Pinpoint the cell where the given text exists, returning its (x, y) midpoint coordinate. 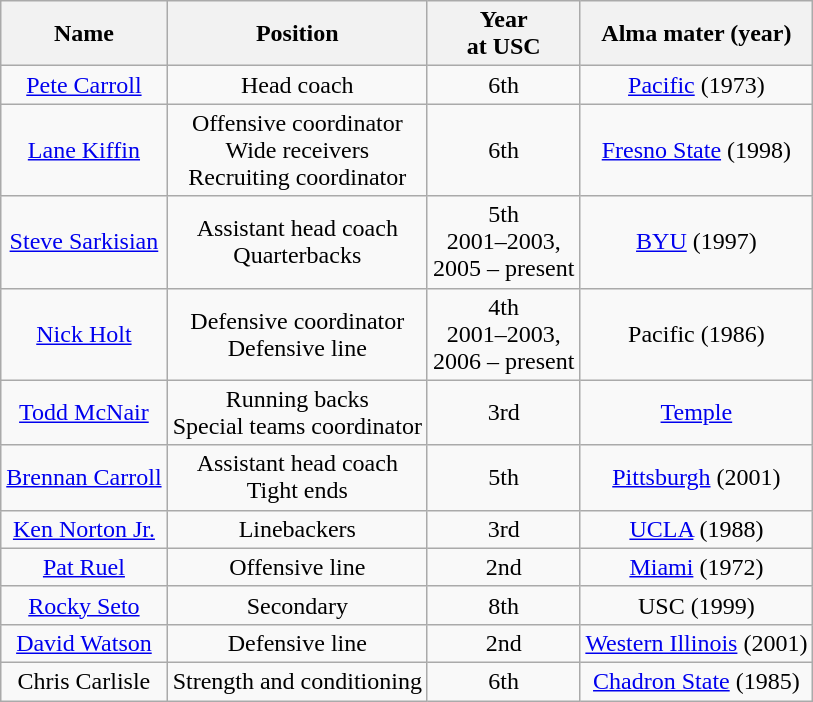
Nick Holt (84, 334)
Alma mater (year) (696, 34)
Assistant head coachTight ends (297, 478)
Ken Norton Jr. (84, 529)
UCLA (1988) (696, 529)
Head coach (297, 85)
Miami (1972) (696, 567)
Chris Carlisle (84, 681)
Pat Ruel (84, 567)
Linebackers (297, 529)
Chadron State (1985) (696, 681)
Defensive coordinatorDefensive line (297, 334)
Rocky Seto (84, 605)
Offensive line (297, 567)
Assistant head coachQuarterbacks (297, 242)
5th (503, 478)
Lane Kiffin (84, 150)
David Watson (84, 643)
Name (84, 34)
Pittsburgh (2001) (696, 478)
BYU (1997) (696, 242)
Yearat USC (503, 34)
Temple (696, 412)
Fresno State (1998) (696, 150)
Steve Sarkisian (84, 242)
Todd McNair (84, 412)
Offensive coordinatorWide receiversRecruiting coordinator (297, 150)
Pete Carroll (84, 85)
Pacific (1973) (696, 85)
5th2001–2003,2005 – present (503, 242)
4th2001–2003,2006 – present (503, 334)
Defensive line (297, 643)
USC (1999) (696, 605)
8th (503, 605)
Secondary (297, 605)
Pacific (1986) (696, 334)
Running backsSpecial teams coordinator (297, 412)
Brennan Carroll (84, 478)
Strength and conditioning (297, 681)
Western Illinois (2001) (696, 643)
Position (297, 34)
